Extract the [X, Y] coordinate from the center of the cell holding the provided text.  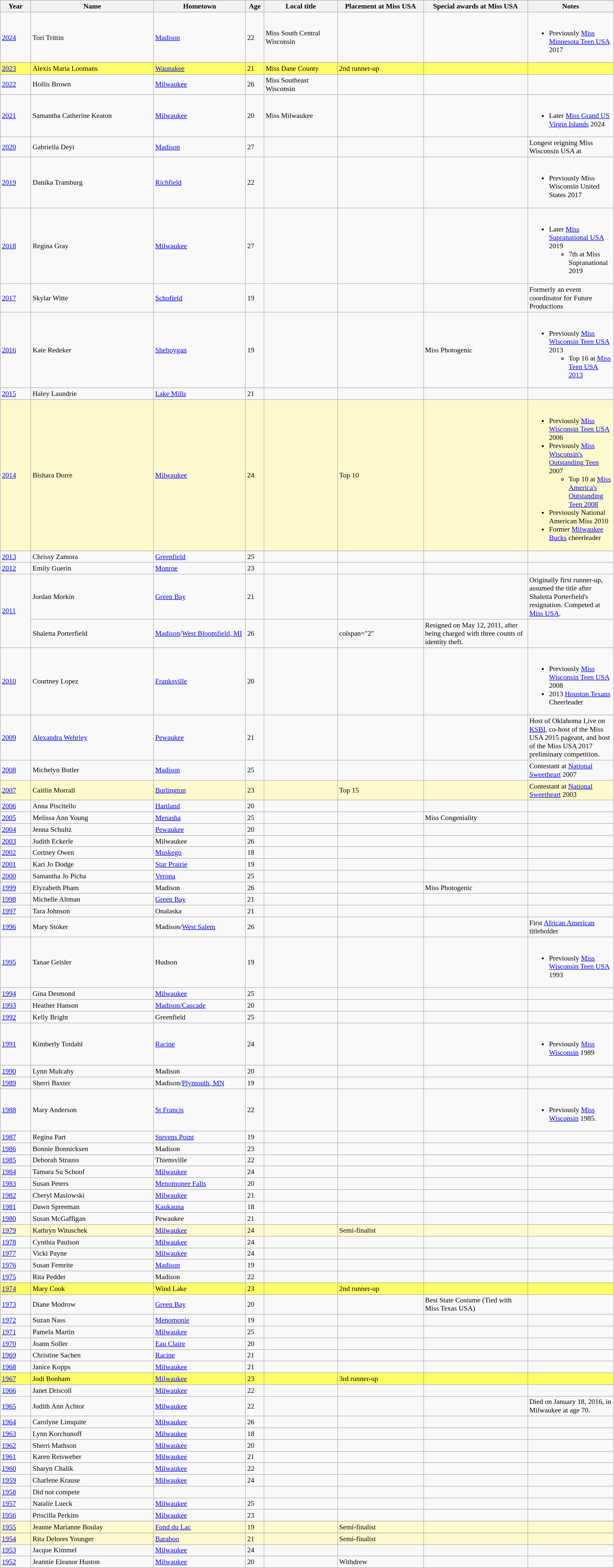
Local title [301, 6]
1985 [16, 1160]
Heather Hanson [92, 1005]
Onalaska [200, 911]
Judith Eckerle [92, 841]
1953 [16, 1550]
Monroe [200, 569]
Janice Kopps [92, 1367]
2017 [16, 298]
Chrissy Zamora [92, 557]
Karen Reisweber [92, 1457]
Madison/West Salem [200, 927]
Kaukauna [200, 1207]
Withdrew [381, 1562]
2007 [16, 791]
Vicki Payne [92, 1254]
Previously Miss Wisconsin Teen USA 2013Top 16 at Miss Teen USA 2013 [570, 350]
Later Miss Supranational USA 20197th at Miss Supranational 2019 [570, 246]
Danika Tramburg [92, 183]
Hometown [200, 6]
Kate Redeker [92, 350]
Miss Milwaukee [301, 116]
1965 [16, 1406]
1964 [16, 1422]
Menomonee Falls [200, 1184]
Died on January 18, 2016, in Milwaukee at age 70. [570, 1406]
Gabriella Deyi [92, 147]
1956 [16, 1516]
Hartland [200, 806]
colspan="2" [381, 633]
Rita Delores Younger [92, 1539]
1977 [16, 1254]
Name [92, 6]
1983 [16, 1184]
Bishara Dorre [92, 476]
2011 [16, 611]
Courtney Lopez [92, 681]
Mary Stoker [92, 927]
Jenna Schultz [92, 830]
1971 [16, 1332]
1982 [16, 1195]
Madison/Plymouth, MN [200, 1083]
1968 [16, 1367]
1976 [16, 1265]
Fond du Lac [200, 1527]
1993 [16, 1005]
1975 [16, 1277]
1994 [16, 994]
Samantha Catherine Keaton [92, 116]
2024 [16, 37]
Richfield [200, 183]
1980 [16, 1219]
2003 [16, 841]
2022 [16, 84]
Muskego [200, 853]
2001 [16, 865]
Skylar Witte [92, 298]
Did not compete [92, 1492]
1969 [16, 1355]
Previously Miss Wisconsin 1989 [570, 1044]
1981 [16, 1207]
Lynn Korchunoff [92, 1434]
Cynthia Paulson [92, 1242]
Alexis Maria Loomans [92, 69]
Carolyne Limquite [92, 1422]
Miss South Central Wisconsin [301, 37]
1989 [16, 1083]
Waunakee [200, 69]
1970 [16, 1344]
Top 10 [381, 476]
Kari Jo Dodge [92, 865]
2004 [16, 830]
Sharyn Chalik [92, 1469]
1999 [16, 888]
Menasha [200, 818]
1986 [16, 1149]
1957 [16, 1504]
1967 [16, 1379]
Special awards at Miss USA [475, 6]
Madison/West Bloomfield, MI [200, 633]
Jordan Morkin [92, 597]
Michelyn Butler [92, 770]
Jodi Bonham [92, 1379]
2008 [16, 770]
Eau Claire [200, 1344]
Tori Trittin [92, 37]
Charlene Krause [92, 1481]
Susan Femrite [92, 1265]
Anna Piscitello [92, 806]
2005 [16, 818]
Age [255, 6]
1990 [16, 1071]
1961 [16, 1457]
Previously Miss Wisconsin Teen USA 20082013 Houston Texans Cheerleader [570, 681]
1955 [16, 1527]
Haley Laundrie [92, 394]
Formerly an event coordinator for Future Productions [570, 298]
Judith Ann Achtor [92, 1406]
Gina Desmond [92, 994]
2016 [16, 350]
Priscilla Perkins [92, 1516]
Contestant at National Sweetheart 2003 [570, 791]
2014 [16, 476]
Originally first runner-up, assumed the title after Shaletta Porterfield's resignation. Competed at Miss USA. [570, 597]
Stevens Point [200, 1137]
Jacque Kimmel [92, 1550]
Emily Guerin [92, 569]
Regina Part [92, 1137]
Joann Soller [92, 1344]
Cortney Owen [92, 853]
Kelly Bright [92, 1017]
1978 [16, 1242]
Verona [200, 876]
Sherri Baxter [92, 1083]
Lake Mills [200, 394]
Burlington [200, 791]
First African American titleholder [570, 927]
Longest reigning Miss Wisconsin USA at [570, 147]
Kathryn Wituschek [92, 1230]
Previously Miss Wisconsin Teen USA 1993 [570, 962]
Dawn Spreeman [92, 1207]
2000 [16, 876]
Susan McGaffigan [92, 1219]
Previously Miss Wisconsin United States 2017 [570, 183]
Thiensville [200, 1160]
Rita Pedder [92, 1277]
Resigned on May 12, 2011, after being charged with three counts of identity theft. [475, 633]
Franksville [200, 681]
Previously Miss Minnesota Teen USA 2017 [570, 37]
Regina Gray [92, 246]
1963 [16, 1434]
1959 [16, 1481]
Samantha Jo Picha [92, 876]
Cheryl Maslowski [92, 1195]
Madison/Cascade [200, 1005]
Later Miss Grand US Virgin Islands 2024 [570, 116]
Mary Cook [92, 1289]
1972 [16, 1320]
Kimberly Totdahl [92, 1044]
1992 [16, 1017]
Tara Johnson [92, 911]
Year [16, 6]
1995 [16, 962]
2015 [16, 394]
Host of Oklahoma Live on KSBI, co-host of the Miss USA 2015 pageant, and host of the Miss USA 2017 preliminary competition. [570, 738]
1991 [16, 1044]
2010 [16, 681]
Miss Southeast Wisconsin [301, 84]
1984 [16, 1172]
Sheboygan [200, 350]
Baraboo [200, 1539]
Best State Costume (Tied with Miss Texas USA) [475, 1305]
1958 [16, 1492]
Placement at Miss USA [381, 6]
1974 [16, 1289]
2018 [16, 246]
1962 [16, 1446]
1960 [16, 1469]
1954 [16, 1539]
Mary Anderson [92, 1110]
2009 [16, 738]
1952 [16, 1562]
Melissa Ann Young [92, 818]
St Francis [200, 1110]
Bonnie Bonnicksen [92, 1149]
2013 [16, 557]
Hollis Brown [92, 84]
Contestant at National Sweetheart 2007 [570, 770]
Hudson [200, 962]
Miss Dane County [301, 69]
1979 [16, 1230]
1997 [16, 911]
1996 [16, 927]
1987 [16, 1137]
Christine Sachen [92, 1355]
1998 [16, 900]
2019 [16, 183]
Susan Peters [92, 1184]
Suzan Nass [92, 1320]
1988 [16, 1110]
Star Prairie [200, 865]
Wind Lake [200, 1289]
Menomonie [200, 1320]
Sherri Mathson [92, 1446]
Schofield [200, 298]
Miss Congeniality [475, 818]
Natalie Lueck [92, 1504]
Pamela Martin [92, 1332]
2002 [16, 853]
Shaletta Porterfield [92, 633]
Jeannie Eleanor Huston [92, 1562]
Notes [570, 6]
Deborah Strauss [92, 1160]
Janet Driscoll [92, 1391]
1973 [16, 1305]
Jeanne Marianne Boulay [92, 1527]
Alexandra Wehrley [92, 738]
2012 [16, 569]
Top 15 [381, 791]
Michelle Altman [92, 900]
2023 [16, 69]
2020 [16, 147]
Tamara Su Schoof [92, 1172]
Tanae Geisler [92, 962]
Previously Miss Wisconsin 1985. [570, 1110]
2021 [16, 116]
Lynn Mulcahy [92, 1071]
3rd runner-up [381, 1379]
Diane Modrow [92, 1305]
2006 [16, 806]
Caitlin Morrall [92, 791]
1966 [16, 1391]
Elyzabeth Pham [92, 888]
